Pinpoint the cell where the given text exists, returning its (X, Y) midpoint coordinate. 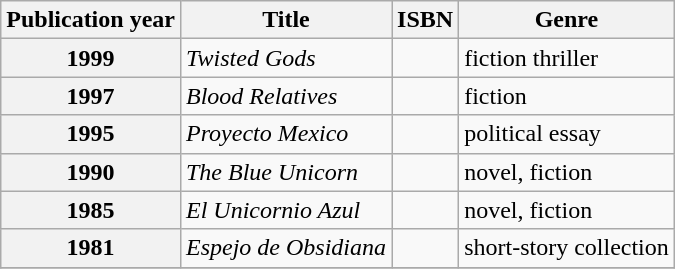
Genre (567, 20)
political essay (567, 134)
1985 (91, 210)
1995 (91, 134)
Title (286, 20)
fiction (567, 96)
Twisted Gods (286, 58)
El Unicornio Azul (286, 210)
fiction thriller (567, 58)
ISBN (426, 20)
Espejo de Obsidiana (286, 248)
Blood Relatives (286, 96)
Proyecto Mexico (286, 134)
1997 (91, 96)
1999 (91, 58)
1990 (91, 172)
short-story collection (567, 248)
1981 (91, 248)
Publication year (91, 20)
The Blue Unicorn (286, 172)
